Search for the cell housing the specified text and yield its [X, Y] center coordinate. 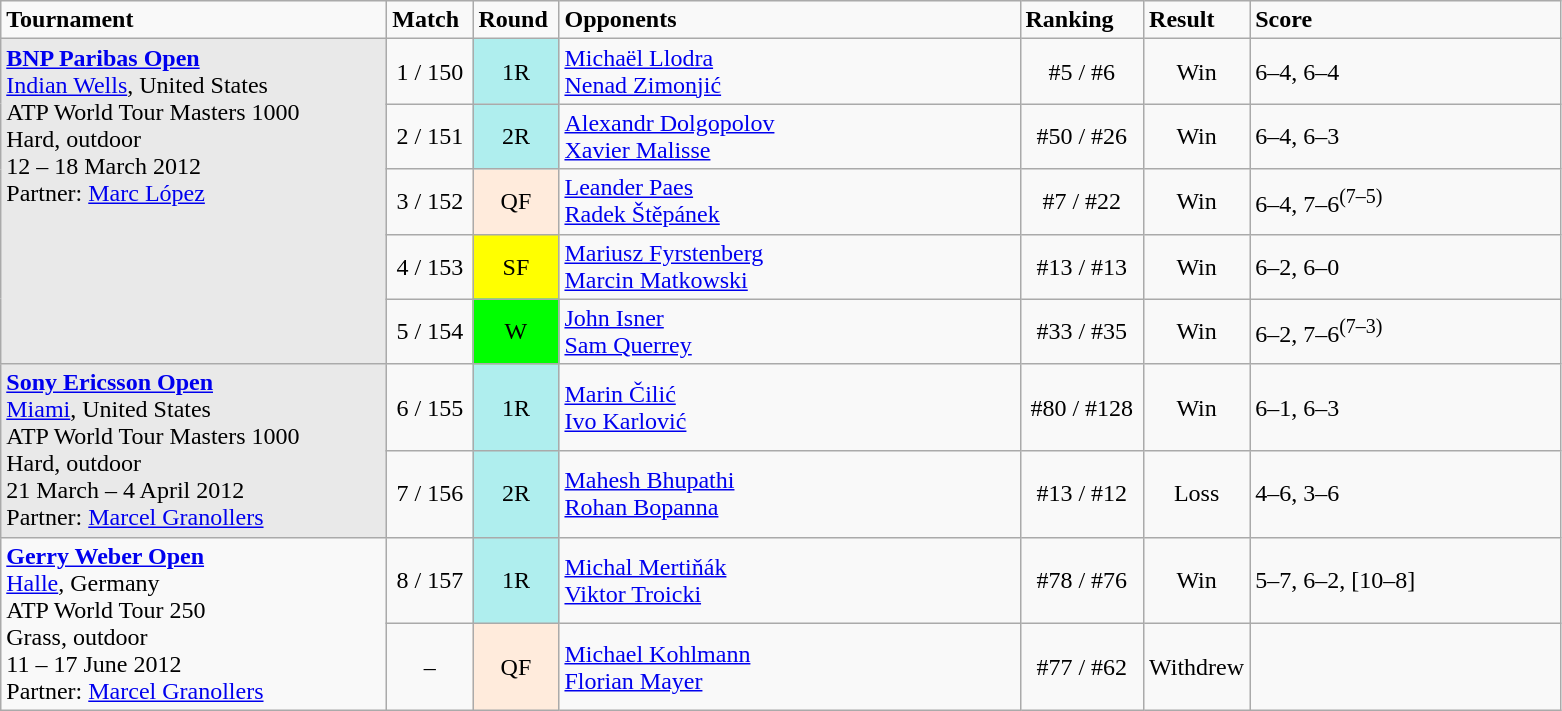
#78 / #76 [1082, 580]
Marin Čilić Ivo Karlović [790, 408]
6–1, 6–3 [1406, 408]
#13 / #12 [1082, 494]
Michal Mertiňák Viktor Troicki [790, 580]
– [430, 668]
2 / 151 [430, 136]
7 / 156 [430, 494]
Score [1406, 20]
Round [516, 20]
Opponents [790, 20]
John Isner Sam Querrey [790, 332]
4 / 153 [430, 266]
Leander Paes Radek Štěpánek [790, 202]
Michaël Llodra Nenad Zimonjić [790, 72]
#7 / #22 [1082, 202]
Mariusz Fyrstenberg Marcin Matkowski [790, 266]
Gerry Weber OpenHalle, GermanyATP World Tour 250Grass, outdoor11 – 17 June 2012Partner: Marcel Granollers [194, 624]
Ranking [1082, 20]
5–7, 6–2, [10–8] [1406, 580]
Loss [1197, 494]
6–4, 6–4 [1406, 72]
5 / 154 [430, 332]
BNP Paribas OpenIndian Wells, United StatesATP World Tour Masters 1000Hard, outdoor12 – 18 March 2012 Partner: Marc López [194, 202]
#50 / #26 [1082, 136]
#13 / #13 [1082, 266]
#33 / #35 [1082, 332]
Withdrew [1197, 668]
Match [430, 20]
8 / 157 [430, 580]
6–2, 6–0 [1406, 266]
Michael Kohlmann Florian Mayer [790, 668]
Sony Ericsson OpenMiami, United StatesATP World Tour Masters 1000Hard, outdoor21 March – 4 April 2012 Partner: Marcel Granollers [194, 450]
1 / 150 [430, 72]
6 / 155 [430, 408]
6–4, 6–3 [1406, 136]
#5 / #6 [1082, 72]
Result [1197, 20]
Mahesh Bhupathi Rohan Bopanna [790, 494]
Tournament [194, 20]
SF [516, 266]
6–4, 7–6(7–5) [1406, 202]
Alexandr Dolgopolov Xavier Malisse [790, 136]
#77 / #62 [1082, 668]
#80 / #128 [1082, 408]
4–6, 3–6 [1406, 494]
6–2, 7–6(7–3) [1406, 332]
W [516, 332]
3 / 152 [430, 202]
